Identify which cell holds the provided text, then report its [X, Y] central coordinate. 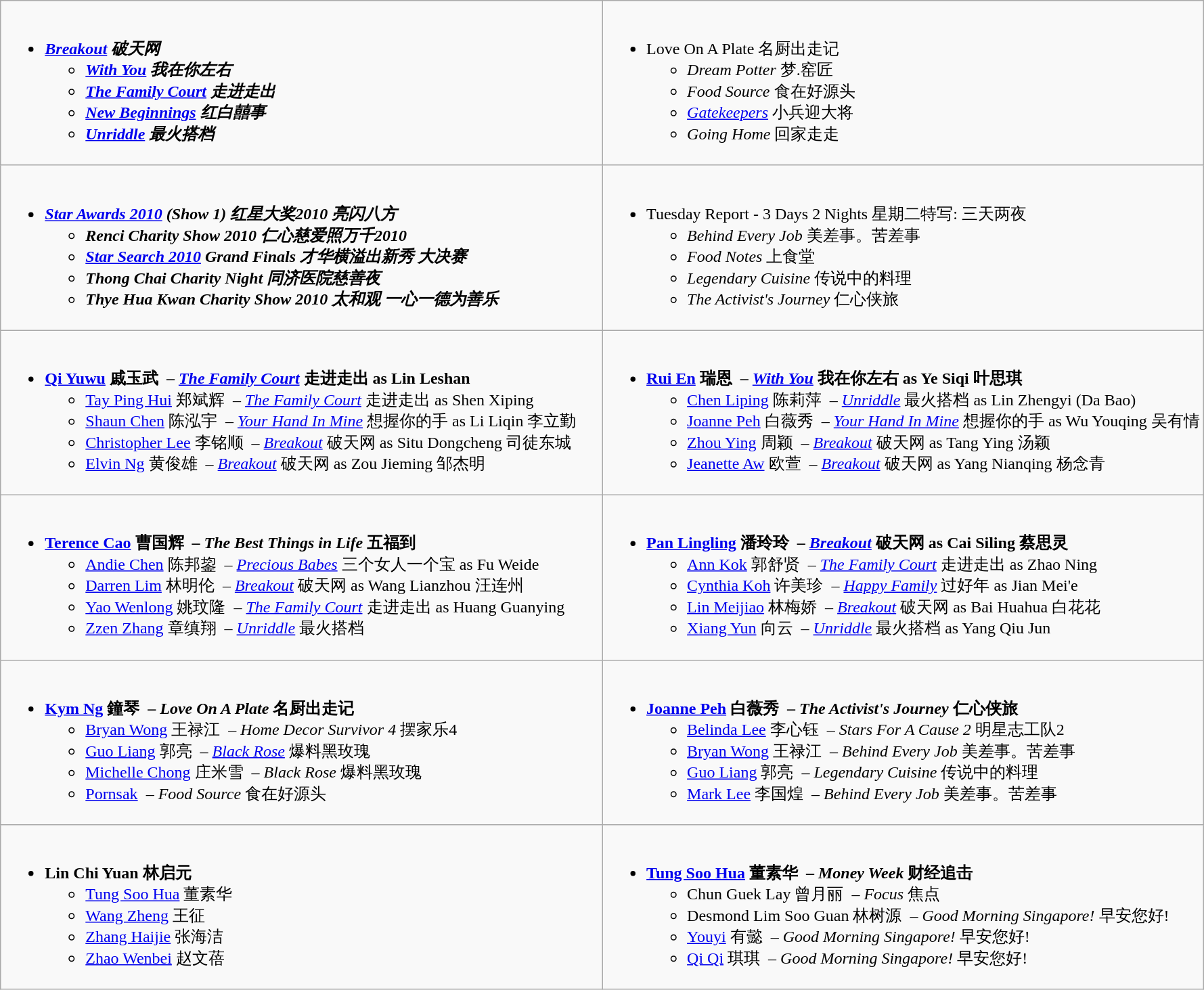
Lin Chi Yuan 林启元Tung Soo Hua 董素华Wang Zheng 王征Zhang Haijie 张海洁Zhao Wenbei 赵文蓓 [302, 907]
Breakout 破天网With You 我在你左右The Family Court 走进走出New Beginnings 红白囍事Unriddle 最火搭档 [302, 83]
Tuesday Report - 3 Days 2 Nights 星期二特写: 三天两夜Behind Every Job 美差事。苦差事Food Notes 上食堂Legendary Cuisine 传说中的料理The Activist's Journey 仁心侠旅 [903, 248]
Love On A Plate 名厨出走记Dream Potter 梦.窑匠Food Source 食在好源头Gatekeepers 小兵迎大将Going Home 回家走走 [903, 83]
